Return the (X, Y) coordinate for the center point of the cell that contains the specified text.  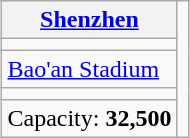
Shenzhen (90, 20)
Bao'an Stadium (90, 69)
Capacity: 32,500 (90, 118)
